Identify which cell holds the provided text, then report its (x, y) central coordinate. 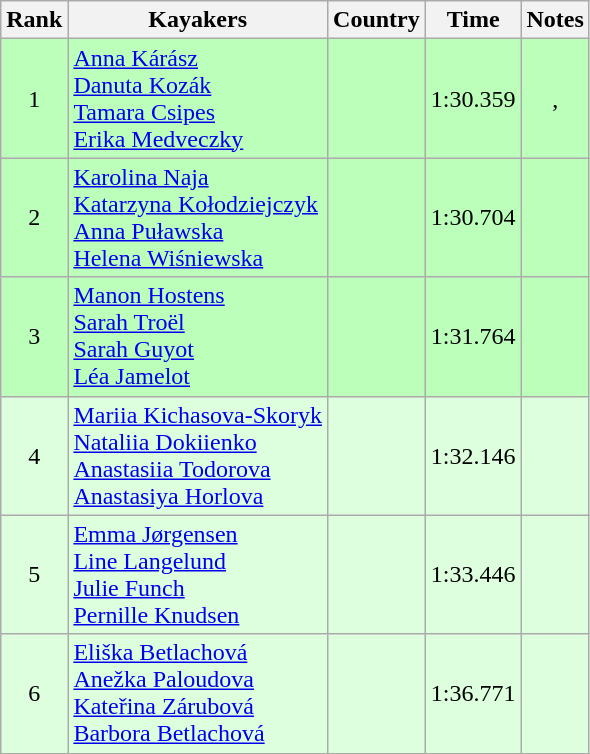
1:30.359 (473, 98)
3 (34, 336)
Rank (34, 20)
Time (473, 20)
Country (377, 20)
Karolina NajaKatarzyna KołodziejczykAnna PuławskaHelena Wiśniewska (198, 218)
Mariia Kichasova-SkorykNataliia DokiienkoAnastasiia TodorovaAnastasiya Horlova (198, 456)
1 (34, 98)
1:33.446 (473, 574)
Eliška BetlachováAnežka PaloudovaKateřina ZárubováBarbora Betlachová (198, 694)
1:32.146 (473, 456)
2 (34, 218)
5 (34, 574)
Emma JørgensenLine LangelundJulie FunchPernille Knudsen (198, 574)
, (555, 98)
Notes (555, 20)
1:36.771 (473, 694)
4 (34, 456)
Anna KárászDanuta KozákTamara CsipesErika Medveczky (198, 98)
1:31.764 (473, 336)
Kayakers (198, 20)
1:30.704 (473, 218)
Manon HostensSarah TroëlSarah GuyotLéa Jamelot (198, 336)
6 (34, 694)
